For the text-containing cell, return its midpoint in (x, y) coordinate format. 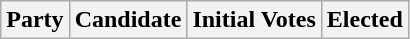
Party (35, 20)
Elected (364, 20)
Candidate (128, 20)
Initial Votes (254, 20)
